Identify which cell holds the provided text, then report its [x, y] central coordinate. 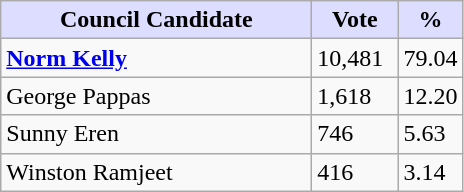
% [430, 20]
416 [355, 172]
5.63 [430, 134]
746 [355, 134]
Winston Ramjeet [156, 172]
1,618 [355, 96]
Council Candidate [156, 20]
George Pappas [156, 96]
3.14 [430, 172]
Vote [355, 20]
Norm Kelly [156, 58]
Sunny Eren [156, 134]
79.04 [430, 58]
12.20 [430, 96]
10,481 [355, 58]
